Provide the [x, y] coordinate of the cell's center where the given text is located.  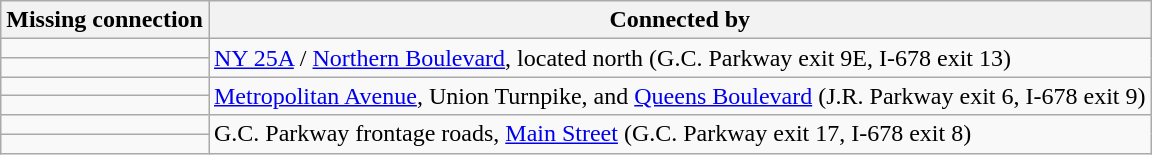
NY 25A / Northern Boulevard, located north (G.C. Parkway exit 9E, I-678 exit 13) [680, 58]
Metropolitan Avenue, Union Turnpike, and Queens Boulevard (J.R. Parkway exit 6, I-678 exit 9) [680, 96]
G.C. Parkway frontage roads, Main Street (G.C. Parkway exit 17, I-678 exit 8) [680, 134]
Connected by [680, 20]
Missing connection [105, 20]
